Find where the given text appears and provide that cell's center as (x, y) coordinate. 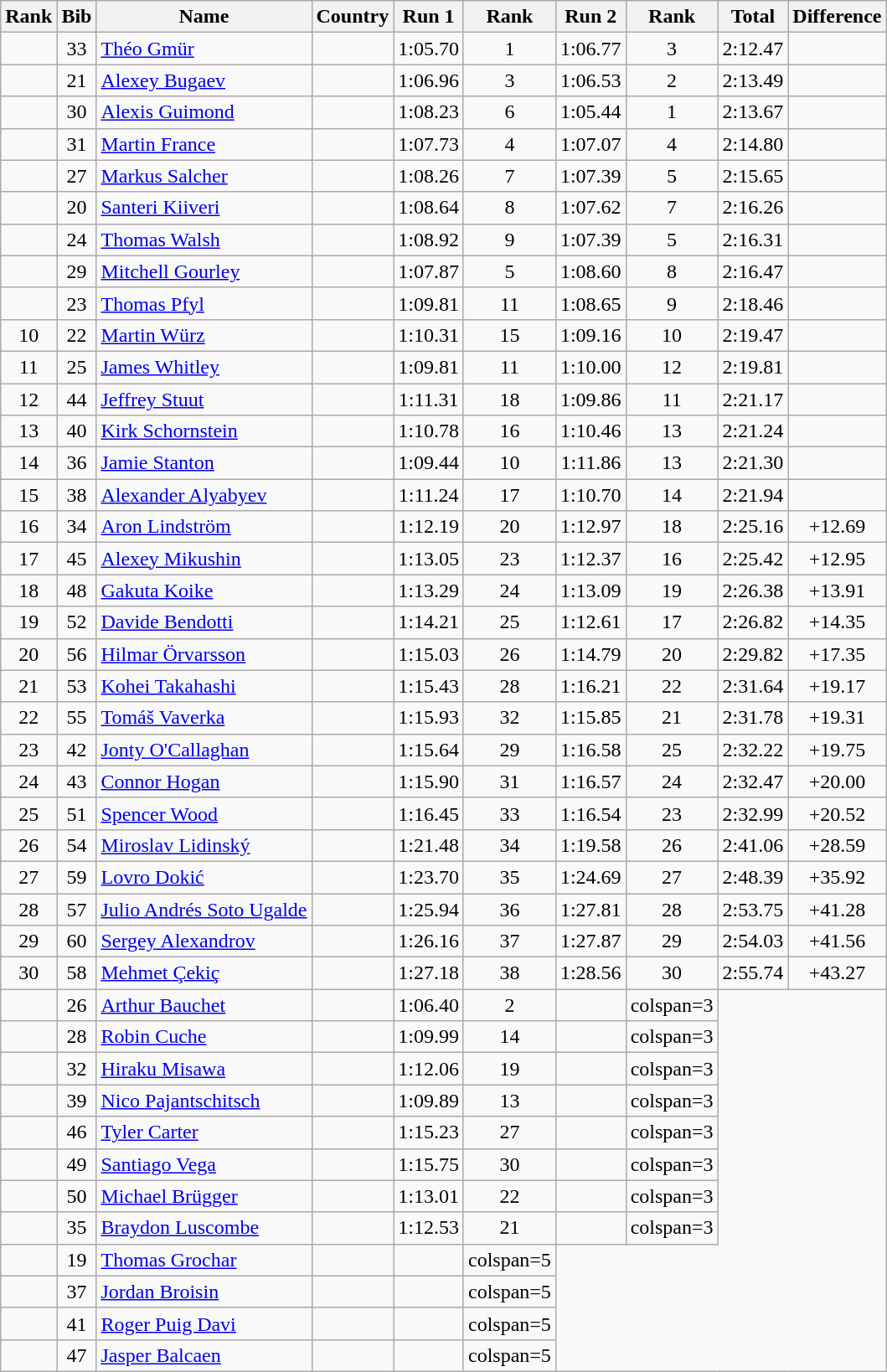
1:08.64 (429, 208)
53 (77, 686)
Arthur Bauchet (204, 1005)
Sergey Alexandrov (204, 941)
1:16.54 (590, 813)
2:32.99 (753, 813)
1:09.86 (590, 400)
+41.56 (838, 941)
2:48.39 (753, 877)
1:08.65 (590, 303)
+12.95 (838, 559)
Julio Andrés Soto Ugalde (204, 909)
2:25.42 (753, 559)
1:28.56 (590, 973)
1:15.85 (590, 718)
40 (77, 431)
1:26.16 (429, 941)
1:15.23 (429, 1132)
Roger Puig Davi (204, 1323)
Total (753, 17)
1:11.24 (429, 495)
1:12.53 (429, 1228)
1:16.21 (590, 686)
1:08.23 (429, 112)
2:16.31 (753, 240)
1:09.99 (429, 1037)
1:12.37 (590, 559)
2:21.17 (753, 400)
56 (77, 654)
1:07.87 (429, 271)
2:21.30 (753, 463)
2:19.47 (753, 335)
1:06.96 (429, 80)
1:05.44 (590, 112)
1:06.77 (590, 49)
1:06.53 (590, 80)
2:31.78 (753, 718)
1:10.00 (590, 367)
2:21.94 (753, 495)
1:23.70 (429, 877)
1:15.64 (429, 750)
Name (204, 17)
2:12.47 (753, 49)
1:21.48 (429, 845)
1:12.06 (429, 1069)
2:55.74 (753, 973)
Run 1 (429, 17)
1:08.92 (429, 240)
1:09.44 (429, 463)
Robin Cuche (204, 1037)
Mehmet Çekiç (204, 973)
Alexey Bugaev (204, 80)
Santeri Kiiveri (204, 208)
Kirk Schornstein (204, 431)
1:07.07 (590, 144)
39 (77, 1101)
1:09.16 (590, 335)
Spencer Wood (204, 813)
Martin France (204, 144)
6 (509, 112)
Connor Hogan (204, 781)
Run 2 (590, 17)
Jordan Broisin (204, 1292)
48 (77, 591)
1:16.58 (590, 750)
2:16.26 (753, 208)
Santiago Vega (204, 1164)
1:16.57 (590, 781)
1:15.03 (429, 654)
Thomas Grochar (204, 1260)
Hilmar Örvarsson (204, 654)
2:13.49 (753, 80)
2:15.65 (753, 176)
+19.75 (838, 750)
2:41.06 (753, 845)
1:06.40 (429, 1005)
1:24.69 (590, 877)
2:13.67 (753, 112)
Markus Salcher (204, 176)
Martin Würz (204, 335)
47 (77, 1355)
41 (77, 1323)
+13.91 (838, 591)
43 (77, 781)
1:13.01 (429, 1196)
+43.27 (838, 973)
1:09.89 (429, 1101)
1:07.73 (429, 144)
+28.59 (838, 845)
50 (77, 1196)
Bib (77, 17)
2:53.75 (753, 909)
2:16.47 (753, 271)
2:21.24 (753, 431)
Thomas Pfyl (204, 303)
1:11.31 (429, 400)
1:27.81 (590, 909)
2:14.80 (753, 144)
1:12.97 (590, 527)
Michael Brügger (204, 1196)
59 (77, 877)
1:08.26 (429, 176)
2:25.16 (753, 527)
1:27.18 (429, 973)
49 (77, 1164)
Nico Pajantschitsch (204, 1101)
1:15.93 (429, 718)
1:13.29 (429, 591)
44 (77, 400)
52 (77, 622)
Thomas Walsh (204, 240)
Lovro Dokić (204, 877)
1:19.58 (590, 845)
54 (77, 845)
Jamie Stanton (204, 463)
1:16.45 (429, 813)
Difference (838, 17)
Hiraku Misawa (204, 1069)
2:29.82 (753, 654)
2:18.46 (753, 303)
1:15.90 (429, 781)
James Whitley (204, 367)
1:10.70 (590, 495)
Jeffrey Stuut (204, 400)
1:11.86 (590, 463)
Braydon Luscombe (204, 1228)
1:13.05 (429, 559)
58 (77, 973)
Tyler Carter (204, 1132)
1:14.21 (429, 622)
46 (77, 1132)
1:13.09 (590, 591)
2:26.38 (753, 591)
Country (353, 17)
2:54.03 (753, 941)
1:15.75 (429, 1164)
1:10.78 (429, 431)
60 (77, 941)
Gakuta Koike (204, 591)
55 (77, 718)
Théo Gmür (204, 49)
45 (77, 559)
Alexander Alyabyev (204, 495)
Aron Lindström (204, 527)
+19.31 (838, 718)
1:27.87 (590, 941)
+14.35 (838, 622)
+20.52 (838, 813)
57 (77, 909)
+17.35 (838, 654)
Kohei Takahashi (204, 686)
2:31.64 (753, 686)
1:25.94 (429, 909)
1:12.61 (590, 622)
1:05.70 (429, 49)
Alexis Guimond (204, 112)
+19.17 (838, 686)
2:19.81 (753, 367)
Alexey Mikushin (204, 559)
1:12.19 (429, 527)
51 (77, 813)
1:10.46 (590, 431)
2:32.47 (753, 781)
2:26.82 (753, 622)
Jasper Balcaen (204, 1355)
Jonty O'Callaghan (204, 750)
Davide Bendotti (204, 622)
+12.69 (838, 527)
2:32.22 (753, 750)
Miroslav Lidinský (204, 845)
+35.92 (838, 877)
1:08.60 (590, 271)
1:10.31 (429, 335)
+41.28 (838, 909)
Tomáš Vaverka (204, 718)
1:15.43 (429, 686)
1:07.62 (590, 208)
+20.00 (838, 781)
42 (77, 750)
Mitchell Gourley (204, 271)
1:14.79 (590, 654)
